Determine the (x, y) coordinate at the center of the cell enclosing the given text.  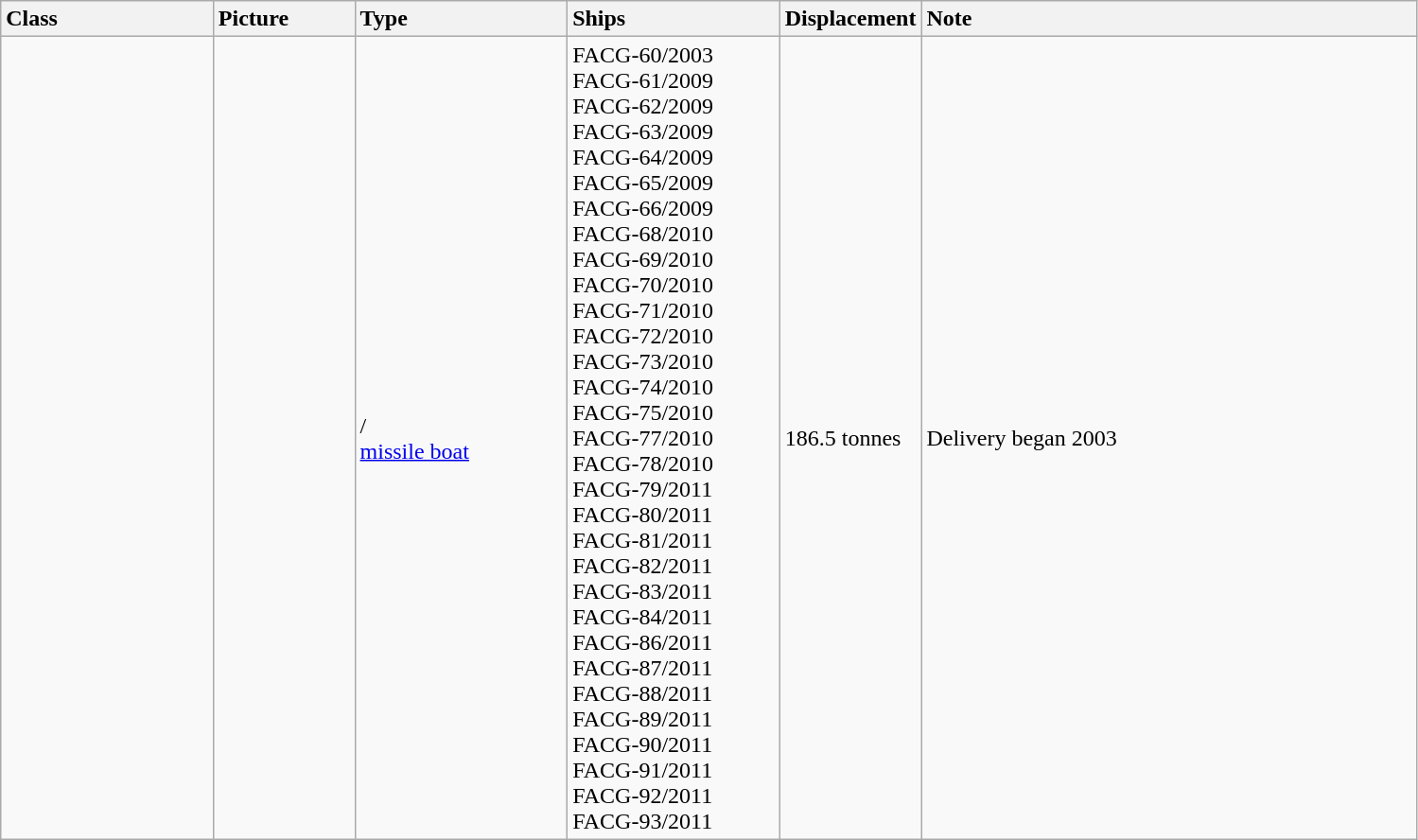
Delivery began 2003 (1169, 438)
/ missile boat (462, 438)
186.5 tonnes (850, 438)
Picture (284, 19)
Class (108, 19)
Displacement (850, 19)
Type (462, 19)
Note (1169, 19)
Ships (674, 19)
